Pinpoint the cell where the given text exists, returning its (x, y) midpoint coordinate. 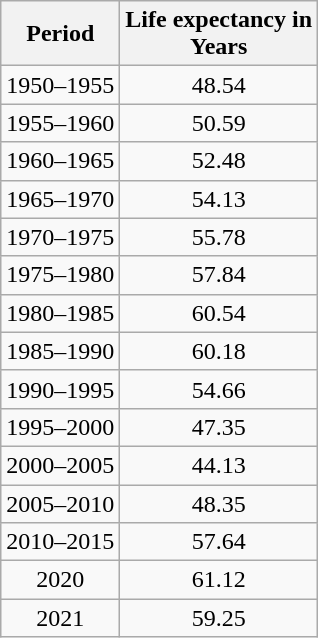
48.35 (219, 503)
54.66 (219, 389)
1970–1975 (60, 237)
44.13 (219, 465)
Period (60, 34)
2010–2015 (60, 542)
60.18 (219, 351)
60.54 (219, 313)
1980–1985 (60, 313)
1975–1980 (60, 275)
59.25 (219, 618)
57.84 (219, 275)
50.59 (219, 123)
1990–1995 (60, 389)
54.13 (219, 199)
2020 (60, 580)
Life expectancy inYears (219, 34)
1995–2000 (60, 427)
2005–2010 (60, 503)
1965–1970 (60, 199)
1955–1960 (60, 123)
52.48 (219, 161)
57.64 (219, 542)
2000–2005 (60, 465)
2021 (60, 618)
48.54 (219, 85)
1985–1990 (60, 351)
1960–1965 (60, 161)
55.78 (219, 237)
1950–1955 (60, 85)
47.35 (219, 427)
61.12 (219, 580)
